Capture the cell that displays the provided text and extract its (x, y) central coordinate. 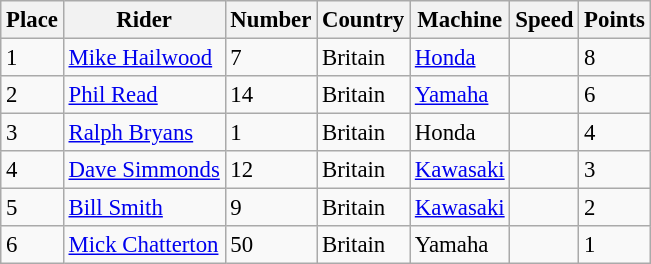
Rider (144, 20)
Dave Simmonds (144, 170)
8 (614, 58)
50 (271, 245)
Place (32, 20)
Bill Smith (144, 208)
Country (364, 20)
Mike Hailwood (144, 58)
14 (271, 95)
7 (271, 58)
Phil Read (144, 95)
Points (614, 20)
5 (32, 208)
Number (271, 20)
Ralph Bryans (144, 133)
12 (271, 170)
Machine (460, 20)
Speed (544, 20)
Mick Chatterton (144, 245)
9 (271, 208)
